Identify which cell holds the provided text, then report its [X, Y] central coordinate. 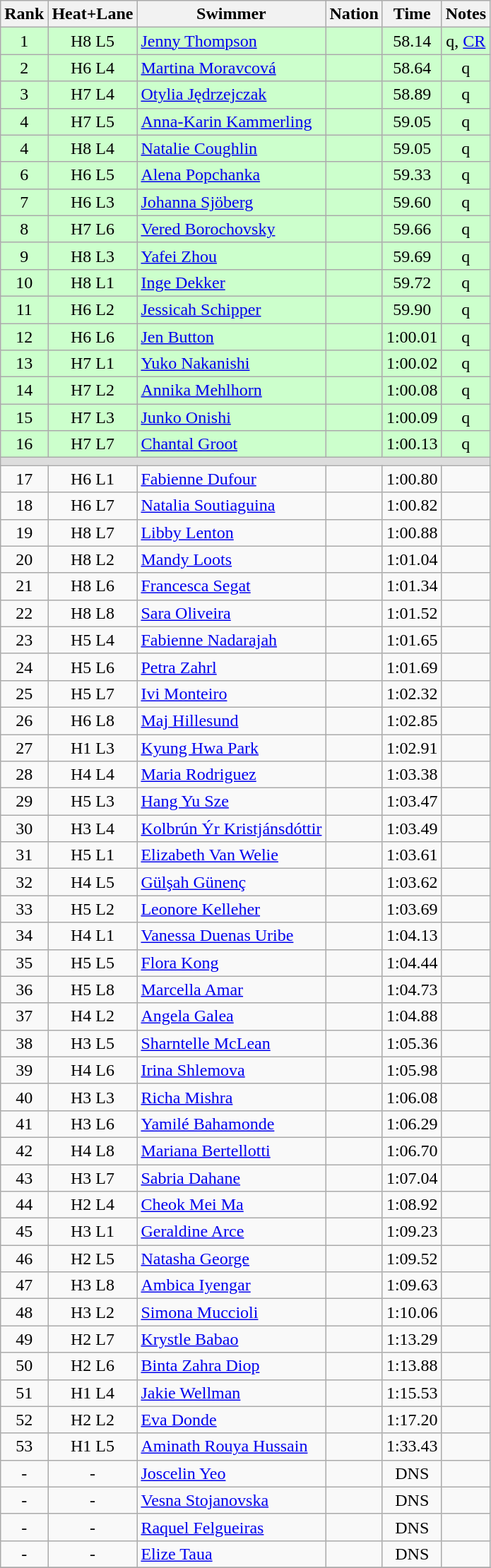
H3 L5 [93, 1043]
58.64 [412, 68]
Richa Mishra [232, 1097]
Chantal Groot [232, 444]
H7 L6 [93, 229]
Martina Moravcová [232, 68]
H5 L2 [93, 909]
1:01.65 [412, 640]
H6 L4 [93, 68]
Johanna Sjöberg [232, 202]
H7 L4 [93, 95]
7 [24, 202]
H6 L8 [93, 720]
H5 L8 [93, 990]
34 [24, 936]
31 [24, 855]
H1 L5 [93, 1447]
H3 L8 [93, 1285]
H5 L5 [93, 963]
52 [24, 1420]
1:00.01 [412, 337]
1:04.88 [412, 1016]
Notes [466, 14]
59.72 [412, 283]
H5 L3 [93, 802]
44 [24, 1205]
Natalia Soutiaguina [232, 506]
Anna-Karin Kammerling [232, 121]
Simona Muccioli [232, 1312]
1 [24, 41]
Yuko Nakanishi [232, 364]
16 [24, 444]
53 [24, 1447]
H3 L3 [93, 1097]
6 [24, 175]
27 [24, 748]
H1 L4 [93, 1393]
Swimmer [232, 14]
Jenny Thompson [232, 41]
36 [24, 990]
Heat+Lane [93, 14]
H6 L1 [93, 479]
43 [24, 1177]
1:02.32 [412, 694]
Libby Lenton [232, 533]
Sabria Dahane [232, 1177]
45 [24, 1232]
H8 L3 [93, 256]
1:10.06 [412, 1312]
Alena Popchanka [232, 175]
59.66 [412, 229]
2 [24, 68]
1:17.20 [412, 1420]
8 [24, 229]
H8 L2 [93, 559]
H2 L5 [93, 1259]
Sara Oliveira [232, 613]
1:03.69 [412, 909]
15 [24, 417]
14 [24, 391]
Joscelin Yeo [232, 1473]
H3 L2 [93, 1312]
1:09.52 [412, 1259]
H4 L2 [93, 1016]
29 [24, 802]
Sharntelle McLean [232, 1043]
Elizabeth Van Welie [232, 855]
Inge Dekker [232, 283]
Fabienne Nadarajah [232, 640]
35 [24, 963]
H5 L6 [93, 667]
Time [412, 14]
59.33 [412, 175]
58.89 [412, 95]
1:04.44 [412, 963]
H2 L6 [93, 1366]
Yafei Zhou [232, 256]
1:13.29 [412, 1339]
Fabienne Dufour [232, 479]
H3 L1 [93, 1232]
H4 L8 [93, 1151]
1:09.63 [412, 1285]
47 [24, 1285]
H8 L4 [93, 148]
10 [24, 283]
1:07.04 [412, 1177]
18 [24, 506]
H6 L2 [93, 309]
1:01.34 [412, 586]
19 [24, 533]
H4 L5 [93, 882]
1:02.91 [412, 748]
Krystle Babao [232, 1339]
Raquel Felgueiras [232, 1527]
1:00.82 [412, 506]
1:00.13 [412, 444]
Natasha George [232, 1259]
1:03.62 [412, 882]
12 [24, 337]
Vesna Stojanovska [232, 1500]
H7 L3 [93, 417]
24 [24, 667]
Kolbrún Ýr Kristjánsdóttir [232, 828]
Mariana Bertellotti [232, 1151]
1:04.13 [412, 936]
Gülşah Günenç [232, 882]
H6 L3 [93, 202]
q, CR [466, 41]
H8 L5 [93, 41]
H6 L6 [93, 337]
Rank [24, 14]
Ivi Monteiro [232, 694]
H2 L2 [93, 1420]
38 [24, 1043]
H3 L4 [93, 828]
Binta Zahra Diop [232, 1366]
40 [24, 1097]
1:05.36 [412, 1043]
59.60 [412, 202]
Nation [354, 14]
30 [24, 828]
Jen Button [232, 337]
33 [24, 909]
H5 L7 [93, 694]
Otylia Jędrzejczak [232, 95]
H6 L7 [93, 506]
17 [24, 479]
9 [24, 256]
1:03.38 [412, 775]
58.14 [412, 41]
H4 L6 [93, 1070]
59.69 [412, 256]
H7 L2 [93, 391]
22 [24, 613]
Irina Shlemova [232, 1070]
51 [24, 1393]
H7 L1 [93, 364]
1:03.49 [412, 828]
1:06.08 [412, 1097]
3 [24, 95]
H1 L3 [93, 748]
Geraldine Arce [232, 1232]
1:00.88 [412, 533]
26 [24, 720]
Elize Taua [232, 1554]
H3 L7 [93, 1177]
Marcella Amar [232, 990]
Hang Yu Sze [232, 802]
1:15.53 [412, 1393]
Leonore Kelleher [232, 909]
1:04.73 [412, 990]
1:09.23 [412, 1232]
59.90 [412, 309]
H3 L6 [93, 1124]
H7 L5 [93, 121]
Maj Hillesund [232, 720]
H8 L6 [93, 586]
Natalie Coughlin [232, 148]
H5 L1 [93, 855]
Maria Rodriguez [232, 775]
Jakie Wellman [232, 1393]
46 [24, 1259]
1:00.80 [412, 479]
13 [24, 364]
50 [24, 1366]
Aminath Rouya Hussain [232, 1447]
1:03.61 [412, 855]
H2 L7 [93, 1339]
20 [24, 559]
11 [24, 309]
Angela Galea [232, 1016]
1:00.02 [412, 364]
1:01.69 [412, 667]
1:05.98 [412, 1070]
Mandy Loots [232, 559]
28 [24, 775]
39 [24, 1070]
Junko Onishi [232, 417]
1:01.52 [412, 613]
Cheok Mei Ma [232, 1205]
Vered Borochovsky [232, 229]
H4 L4 [93, 775]
Flora Kong [232, 963]
37 [24, 1016]
H8 L7 [93, 533]
1:06.70 [412, 1151]
H7 L7 [93, 444]
Kyung Hwa Park [232, 748]
H8 L8 [93, 613]
1:02.85 [412, 720]
H4 L1 [93, 936]
Ambica Iyengar [232, 1285]
1:33.43 [412, 1447]
23 [24, 640]
Yamilé Bahamonde [232, 1124]
Annika Mehlhorn [232, 391]
48 [24, 1312]
32 [24, 882]
H8 L1 [93, 283]
1:06.29 [412, 1124]
1:13.88 [412, 1366]
Francesca Segat [232, 586]
1:01.04 [412, 559]
1:00.08 [412, 391]
Vanessa Duenas Uribe [232, 936]
1:03.47 [412, 802]
Eva Donde [232, 1420]
H6 L5 [93, 175]
Jessicah Schipper [232, 309]
H5 L4 [93, 640]
Petra Zahrl [232, 667]
1:00.09 [412, 417]
21 [24, 586]
42 [24, 1151]
49 [24, 1339]
25 [24, 694]
1:08.92 [412, 1205]
41 [24, 1124]
H2 L4 [93, 1205]
